Determine the (X, Y) coordinate at the center of the cell enclosing the given text.  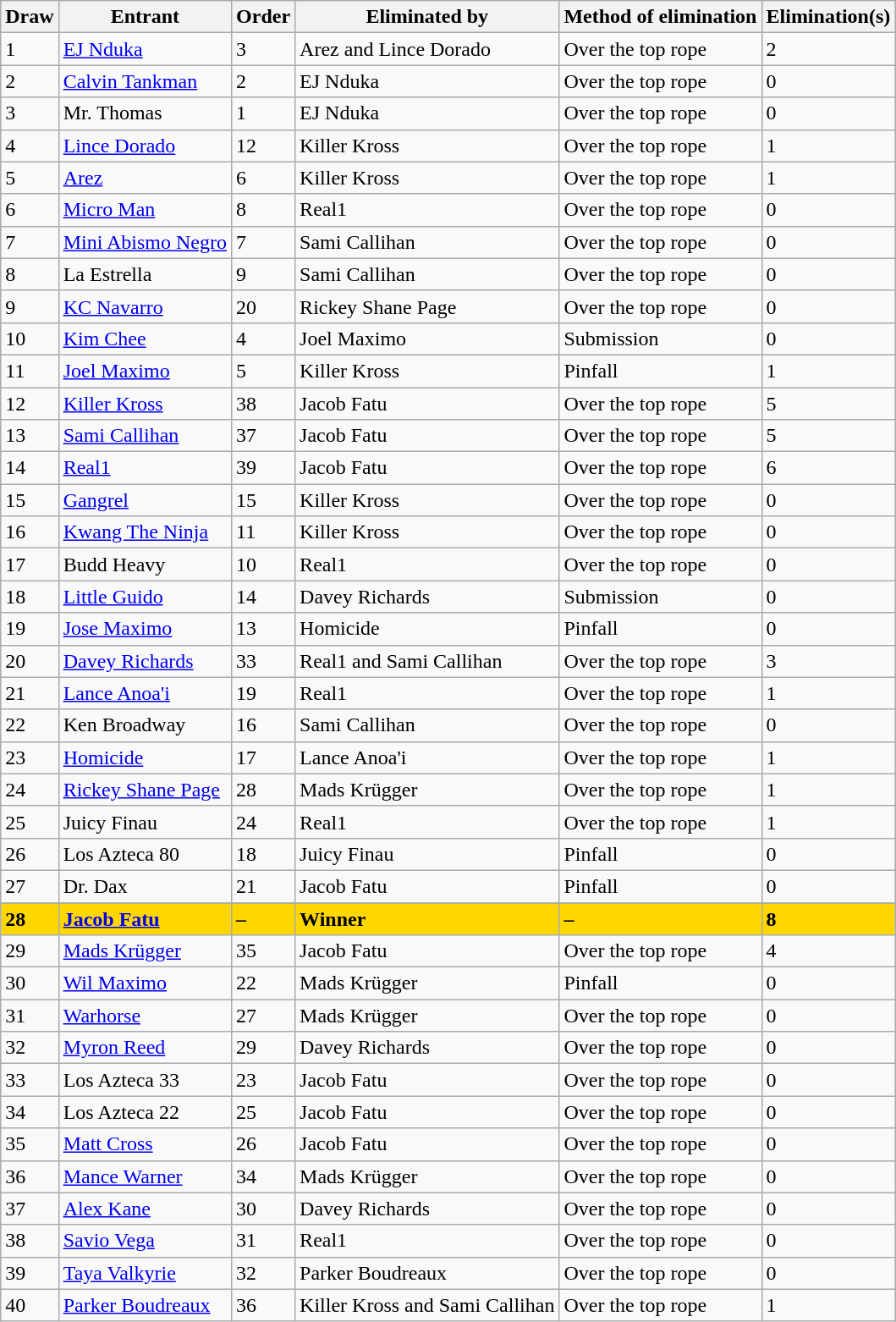
Arez and Lince Dorado (427, 49)
Jose Maximo (145, 629)
Alex Kane (145, 1209)
KC Navarro (145, 306)
Draw (30, 17)
Order (264, 17)
Eliminated by (427, 17)
40 (30, 1305)
Taya Valkyrie (145, 1273)
Calvin Tankman (145, 81)
Los Azteca 22 (145, 1112)
Method of elimination (660, 17)
Lince Dorado (145, 146)
Ken Broadway (145, 725)
La Estrella (145, 274)
Micro Man (145, 210)
Entrant (145, 17)
Mini Abismo Negro (145, 242)
Los Azteca 33 (145, 1080)
Dr. Dax (145, 886)
Warhorse (145, 1016)
Kwang The Ninja (145, 532)
Killer Kross and Sami Callihan (427, 1305)
Arez (145, 178)
Mance Warner (145, 1176)
Little Guido (145, 597)
Gangrel (145, 500)
Real1 and Sami Callihan (427, 661)
Myron Reed (145, 1048)
Savio Vega (145, 1241)
Mr. Thomas (145, 113)
Budd Heavy (145, 565)
Los Azteca 80 (145, 854)
Elimination(s) (828, 17)
Wil Maximo (145, 983)
Matt Cross (145, 1144)
Winner (427, 918)
Kim Chee (145, 339)
